Return the (X, Y) coordinate for the center point of the cell that contains the specified text.  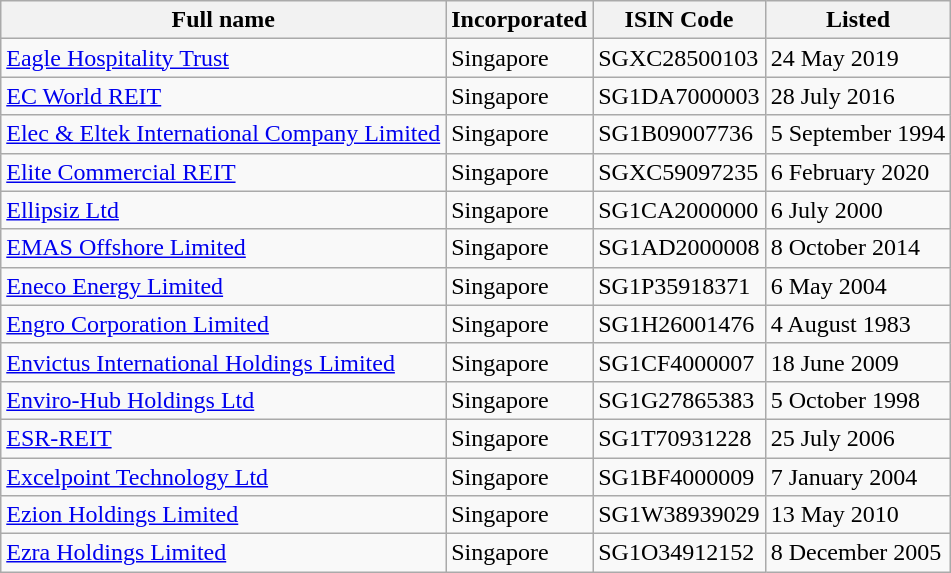
6 July 2000 (858, 210)
ISIN Code (679, 20)
SG1G27865383 (679, 400)
Ezion Holdings Limited (224, 515)
Engro Corporation Limited (224, 324)
SG1B09007736 (679, 134)
SG1CA2000000 (679, 210)
28 July 2016 (858, 96)
SG1W38939029 (679, 515)
EMAS Offshore Limited (224, 248)
Enviro-Hub Holdings Ltd (224, 400)
Elec & Eltek International Company Limited (224, 134)
Envictus International Holdings Limited (224, 362)
Excelpoint Technology Ltd (224, 477)
8 October 2014 (858, 248)
Listed (858, 20)
5 September 1994 (858, 134)
Ellipsiz Ltd (224, 210)
Eagle Hospitality Trust (224, 58)
4 August 1983 (858, 324)
SGXC28500103 (679, 58)
6 May 2004 (858, 286)
SG1BF4000009 (679, 477)
SG1CF4000007 (679, 362)
EC World REIT (224, 96)
SGXC59097235 (679, 172)
Ezra Holdings Limited (224, 553)
7 January 2004 (858, 477)
8 December 2005 (858, 553)
13 May 2010 (858, 515)
SG1H26001476 (679, 324)
SG1DA7000003 (679, 96)
25 July 2006 (858, 438)
24 May 2019 (858, 58)
Full name (224, 20)
SG1O34912152 (679, 553)
SG1P35918371 (679, 286)
Incorporated (520, 20)
6 February 2020 (858, 172)
ESR-REIT (224, 438)
SG1AD2000008 (679, 248)
18 June 2009 (858, 362)
Elite Commercial REIT (224, 172)
Eneco Energy Limited (224, 286)
5 October 1998 (858, 400)
SG1T70931228 (679, 438)
